Search for the cell housing the specified text and yield its (x, y) center coordinate. 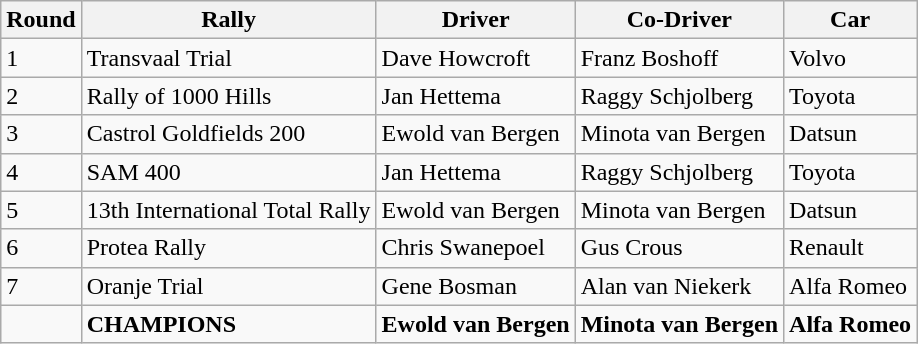
5 (41, 210)
Rally of 1000 Hills (228, 96)
6 (41, 248)
2 (41, 96)
Dave Howcroft (476, 58)
Round (41, 20)
Castrol Goldfields 200 (228, 134)
Oranje Trial (228, 286)
Protea Rally (228, 248)
3 (41, 134)
7 (41, 286)
Transvaal Trial (228, 58)
Volvo (850, 58)
4 (41, 172)
Co-Driver (679, 20)
Alan van Niekerk (679, 286)
SAM 400 (228, 172)
Car (850, 20)
Chris Swanepoel (476, 248)
Driver (476, 20)
CHAMPIONS (228, 324)
Gus Crous (679, 248)
1 (41, 58)
Renault (850, 248)
Rally (228, 20)
13th International Total Rally (228, 210)
Franz Boshoff (679, 58)
Gene Bosman (476, 286)
